For the text-containing cell, return its midpoint in (X, Y) coordinate format. 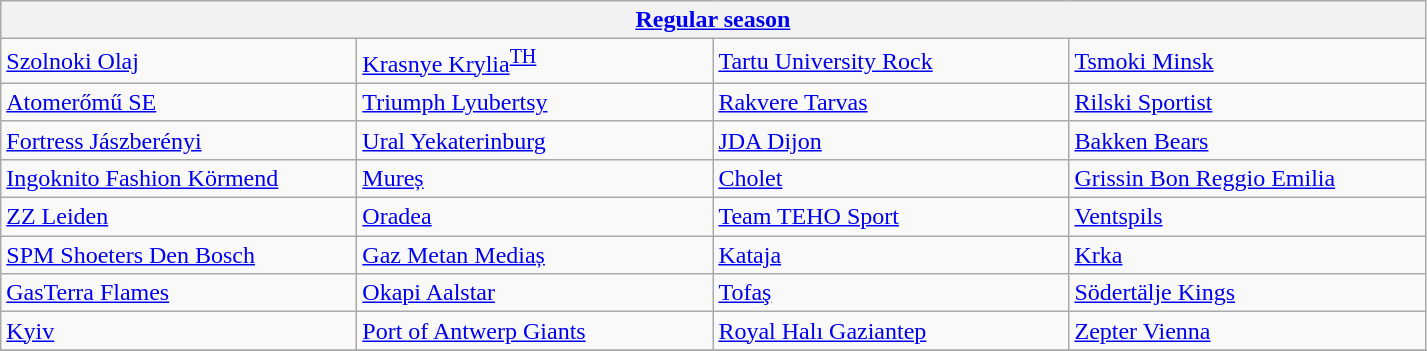
Szolnoki Olaj (179, 62)
Tofaş (891, 293)
Bakken Bears (1247, 140)
Fortress Jászberényi (179, 140)
Cholet (891, 178)
Tsmoki Minsk (1247, 62)
Rilski Sportist (1247, 102)
GasTerra Flames (179, 293)
Royal Halı Gaziantep (891, 331)
Oradea (535, 217)
Kataja (891, 255)
Kyiv (179, 331)
Rakvere Tarvas (891, 102)
Triumph Lyubertsy (535, 102)
Grissin Bon Reggio Emilia (1247, 178)
Krka (1247, 255)
Port of Antwerp Giants (535, 331)
Tartu University Rock (891, 62)
Atomerőmű SE (179, 102)
Ural Yekaterinburg (535, 140)
Södertälje Kings (1247, 293)
SPM Shoeters Den Bosch (179, 255)
Krasnye KryliaTH (535, 62)
ZZ Leiden (179, 217)
Gaz Metan Mediaș (535, 255)
Zepter Vienna (1247, 331)
Team TEHO Sport (891, 217)
Ventspils (1247, 217)
Regular season (713, 20)
Mureș (535, 178)
Ingoknito Fashion Körmend (179, 178)
Okapi Aalstar (535, 293)
JDA Dijon (891, 140)
